Extract the [x, y] coordinate from the center of the cell holding the provided text.  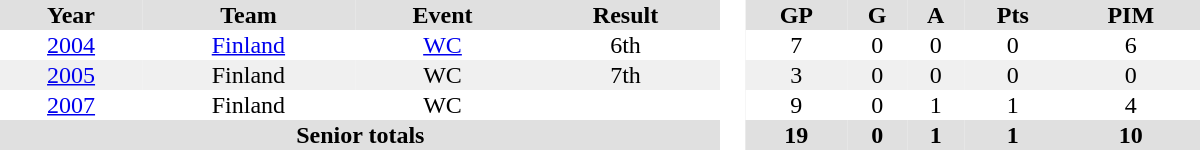
10 [1130, 135]
7th [625, 75]
Pts [1012, 15]
19 [796, 135]
Senior totals [360, 135]
Event [443, 15]
G [877, 15]
4 [1130, 105]
PIM [1130, 15]
2004 [71, 45]
6 [1130, 45]
7 [796, 45]
Result [625, 15]
2007 [71, 105]
A [936, 15]
Year [71, 15]
2005 [71, 75]
6th [625, 45]
9 [796, 105]
GP [796, 15]
3 [796, 75]
Team [248, 15]
